Find where the given text appears and provide that cell's center as [X, Y] coordinate. 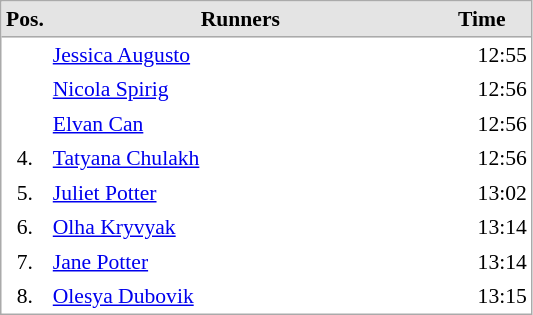
Runners [240, 20]
5. [26, 193]
13:02 [482, 193]
Juliet Potter [240, 193]
6. [26, 227]
Olha Kryvyak [240, 227]
8. [26, 296]
Jane Potter [240, 261]
4. [26, 158]
Elvan Can [240, 123]
13:15 [482, 296]
Time [482, 20]
Tatyana Chulakh [240, 158]
Jessica Augusto [240, 55]
12:55 [482, 55]
Olesya Dubovik [240, 296]
Nicola Spirig [240, 89]
Pos. [26, 20]
7. [26, 261]
